Identify which cell holds the provided text, then report its (X, Y) central coordinate. 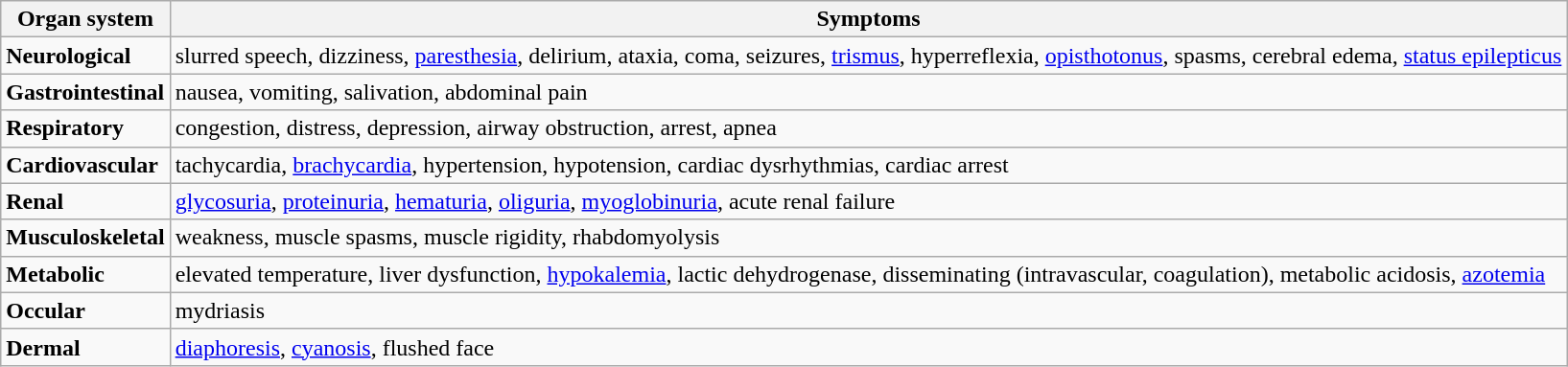
Cardiovascular (85, 165)
glycosuria, proteinuria, hematuria, oliguria, myoglobinuria, acute renal failure (869, 201)
weakness, muscle spasms, muscle rigidity, rhabdomyolysis (869, 238)
Dermal (85, 347)
Neurological (85, 56)
Musculoskeletal (85, 238)
mydriasis (869, 310)
diaphoresis, cyanosis, flushed face (869, 347)
Symptoms (869, 19)
congestion, distress, depression, airway obstruction, arrest, apnea (869, 128)
nausea, vomiting, salivation, abdominal pain (869, 92)
elevated temperature, liver dysfunction, hypokalemia, lactic dehydrogenase, disseminating (intravascular, coagulation), metabolic acidosis, azotemia (869, 274)
Organ system (85, 19)
Renal (85, 201)
Gastrointestinal (85, 92)
Metabolic (85, 274)
Occular (85, 310)
tachycardia, brachycardia, hypertension, hypotension, cardiac dysrhythmias, cardiac arrest (869, 165)
Respiratory (85, 128)
